Extract the [X, Y] coordinate from the center of the cell holding the provided text.  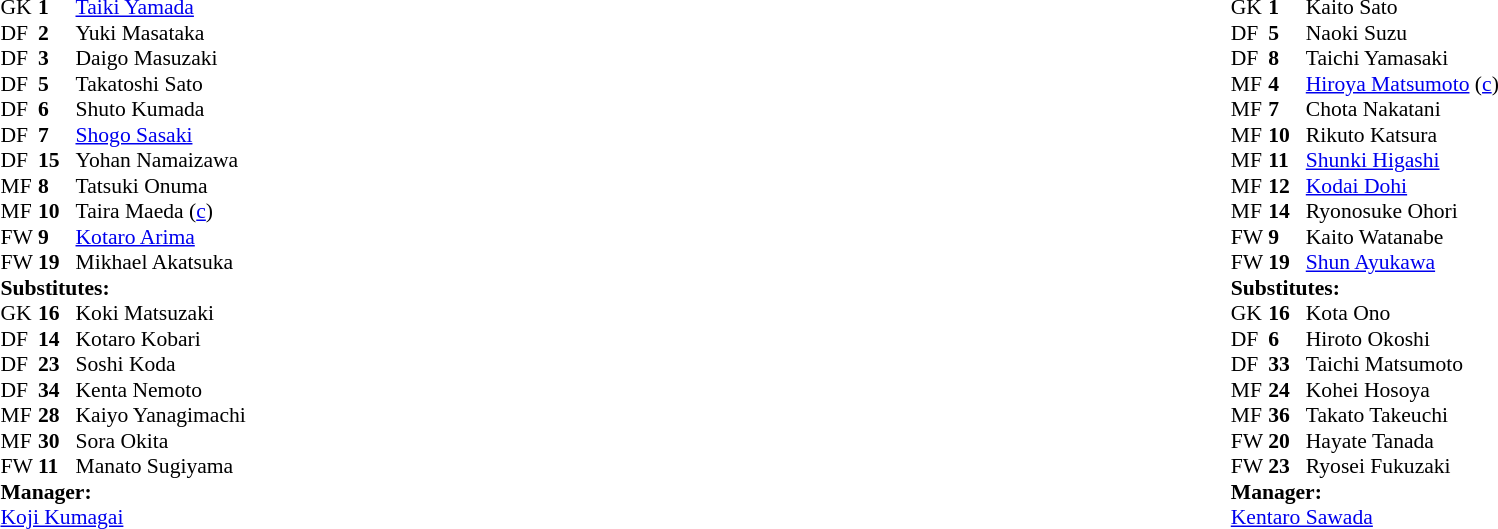
12 [1287, 186]
28 [57, 415]
Mikhael Akatsuka [161, 263]
Daigo Masuzaki [161, 59]
Kaiyo Yanagimachi [161, 415]
20 [1287, 441]
Kotaro Arima [161, 237]
Soshi Koda [161, 365]
15 [57, 161]
2 [57, 33]
4 [1287, 84]
34 [57, 390]
Yuki Masataka [161, 33]
Manager: [122, 492]
Tatsuki Onuma [161, 186]
Sora Okita [161, 441]
Substitutes: [122, 288]
Yohan Namaizawa [161, 161]
33 [1287, 365]
36 [1287, 415]
3 [57, 59]
24 [1287, 390]
Koki Matsuzaki [161, 313]
Kenta Nemoto [161, 390]
Shuto Kumada [161, 109]
30 [57, 441]
Kotaro Kobari [161, 339]
Taira Maeda (c) [161, 211]
Manato Sugiyama [161, 467]
Shogo Sasaki [161, 135]
Takatoshi Sato [161, 84]
